Locate the cell with the specified text and output its [x, y] center coordinate. 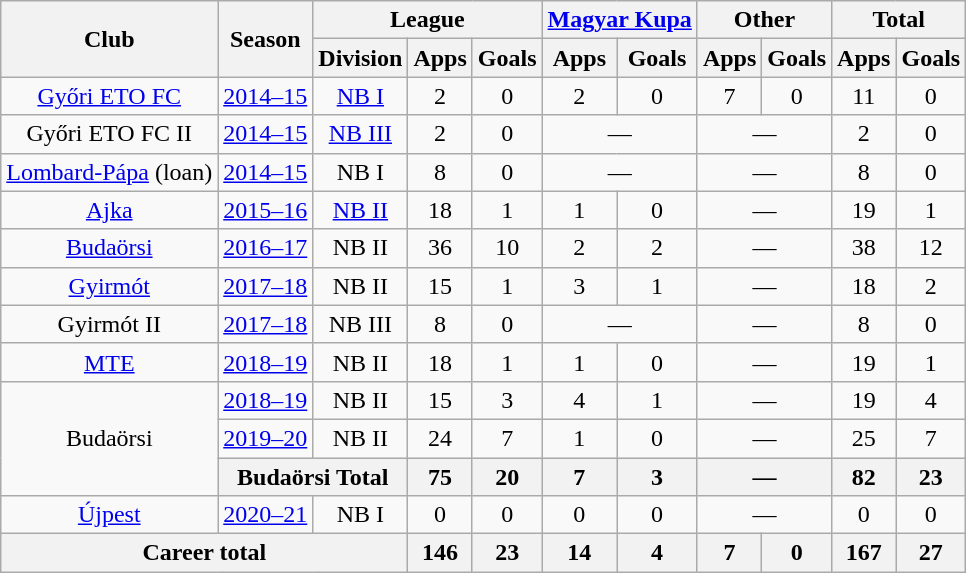
2019–20 [266, 438]
Győri ETO FC [110, 96]
24 [440, 438]
Győri ETO FC II [110, 134]
75 [440, 477]
10 [507, 248]
MTE [110, 362]
Újpest [110, 515]
38 [864, 248]
Season [266, 39]
Club [110, 39]
Division [360, 58]
27 [931, 553]
League [428, 20]
2015–16 [266, 210]
Gyirmót II [110, 324]
2016–17 [266, 248]
25 [864, 438]
146 [440, 553]
20 [507, 477]
Magyar Kupa [620, 20]
11 [864, 96]
14 [580, 553]
Other [764, 20]
Career total [204, 553]
82 [864, 477]
Lombard-Pápa (loan) [110, 172]
167 [864, 553]
Budaörsi Total [313, 477]
12 [931, 248]
Ajka [110, 210]
2020–21 [266, 515]
Gyirmót [110, 286]
Total [899, 20]
36 [440, 248]
